From the cell containing the given text, extract its center point as [x, y] coordinate. 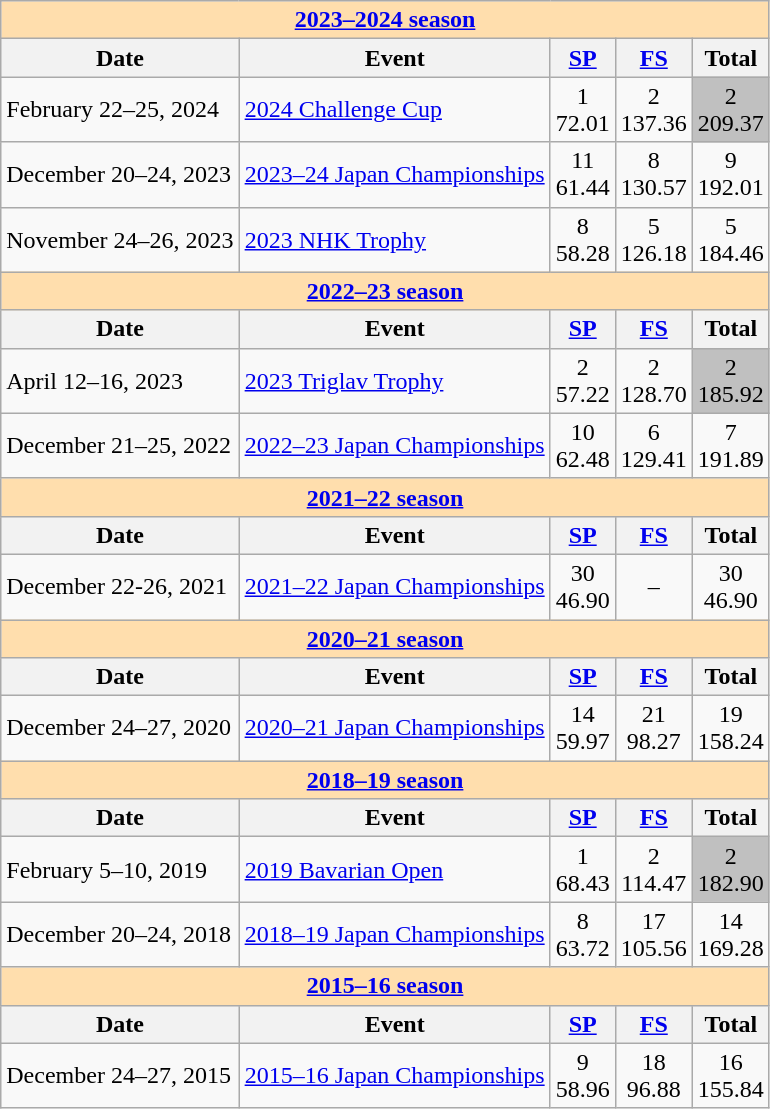
5 184.46 [730, 240]
2 182.90 [730, 870]
December 24–27, 2015 [120, 1076]
2018–19 season [386, 780]
April 12–16, 2023 [120, 380]
9 58.96 [582, 1076]
2022–23 season [386, 291]
February 5–10, 2019 [120, 870]
December 24–27, 2020 [120, 728]
1 68.43 [582, 870]
7 191.89 [730, 446]
2019 Bavarian Open [394, 870]
December 20–24, 2018 [120, 934]
1 72.01 [582, 110]
2015–16 Japan Championships [394, 1076]
2023 Triglav Trophy [394, 380]
2 114.47 [654, 870]
8 63.72 [582, 934]
10 62.48 [582, 446]
2 185.92 [730, 380]
December 21–25, 2022 [120, 446]
2 209.37 [730, 110]
2 128.70 [654, 380]
8 130.57 [654, 174]
2023–24 Japan Championships [394, 174]
2024 Challenge Cup [394, 110]
– [654, 586]
2021–22 season [386, 497]
2015–16 season [386, 986]
November 24–26, 2023 [120, 240]
8 58.28 [582, 240]
2 57.22 [582, 380]
2 137.36 [654, 110]
9 192.01 [730, 174]
18 96.88 [654, 1076]
February 22–25, 2024 [120, 110]
6 129.41 [654, 446]
5 126.18 [654, 240]
2021–22 Japan Championships [394, 586]
11 61.44 [582, 174]
December 22-26, 2021 [120, 586]
21 98.27 [654, 728]
19 158.24 [730, 728]
December 20–24, 2023 [120, 174]
2023 NHK Trophy [394, 240]
2020–21 season [386, 639]
14 59.97 [582, 728]
17 105.56 [654, 934]
16 155.84 [730, 1076]
2022–23 Japan Championships [394, 446]
14 169.28 [730, 934]
2018–19 Japan Championships [394, 934]
2020–21 Japan Championships [394, 728]
2023–2024 season [386, 20]
